Extract the [x, y] coordinate from the center of the cell holding the provided text.  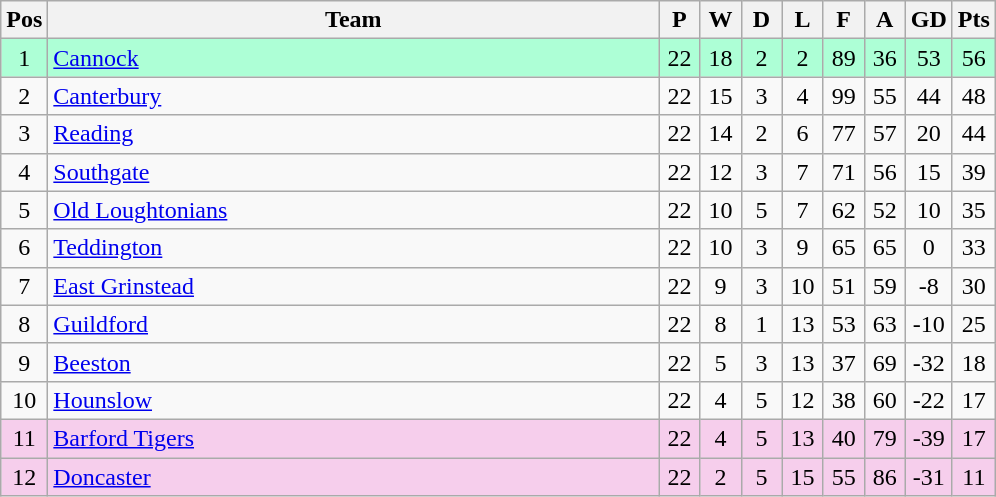
40 [844, 438]
25 [974, 324]
-8 [928, 286]
30 [974, 286]
59 [884, 286]
Old Loughtonians [354, 210]
62 [844, 210]
48 [974, 96]
A [884, 20]
-22 [928, 400]
Doncaster [354, 477]
38 [844, 400]
Pos [24, 20]
Guildford [354, 324]
99 [844, 96]
57 [884, 134]
77 [844, 134]
Team [354, 20]
71 [844, 172]
51 [844, 286]
W [720, 20]
Cannock [354, 58]
D [762, 20]
Southgate [354, 172]
Canterbury [354, 96]
89 [844, 58]
P [680, 20]
GD [928, 20]
69 [884, 362]
Barford Tigers [354, 438]
Hounslow [354, 400]
86 [884, 477]
63 [884, 324]
60 [884, 400]
-39 [928, 438]
79 [884, 438]
39 [974, 172]
Pts [974, 20]
Reading [354, 134]
0 [928, 248]
14 [720, 134]
35 [974, 210]
East Grinstead [354, 286]
-32 [928, 362]
Beeston [354, 362]
F [844, 20]
L [802, 20]
52 [884, 210]
-10 [928, 324]
36 [884, 58]
Teddington [354, 248]
37 [844, 362]
20 [928, 134]
-31 [928, 477]
33 [974, 248]
